Return [x, y] of the center of cell containing provided text 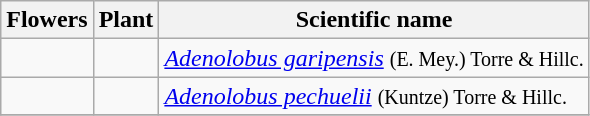
Plant [126, 20]
Adenolobus garipensis (E. Mey.) Torre & Hillc. [374, 58]
Flowers [47, 20]
Scientific name [374, 20]
Adenolobus pechuelii (Kuntze) Torre & Hillc. [374, 96]
